Return (X, Y) of the center of cell containing provided text 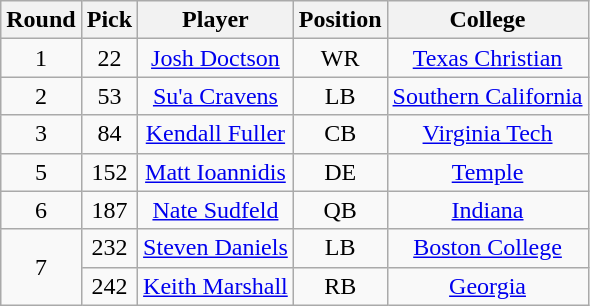
Temple (488, 172)
152 (109, 172)
Pick (109, 20)
84 (109, 134)
Georgia (488, 286)
Nate Sudfeld (216, 210)
232 (109, 248)
5 (41, 172)
2 (41, 96)
53 (109, 96)
WR (340, 58)
Texas Christian (488, 58)
Indiana (488, 210)
Round (41, 20)
7 (41, 267)
Su'a Cravens (216, 96)
College (488, 20)
3 (41, 134)
Player (216, 20)
Southern California (488, 96)
Keith Marshall (216, 286)
Position (340, 20)
CB (340, 134)
1 (41, 58)
Josh Doctson (216, 58)
Boston College (488, 248)
187 (109, 210)
Matt Ioannidis (216, 172)
Steven Daniels (216, 248)
6 (41, 210)
QB (340, 210)
Kendall Fuller (216, 134)
242 (109, 286)
DE (340, 172)
22 (109, 58)
Virginia Tech (488, 134)
RB (340, 286)
